Capture the cell that displays the provided text and extract its [X, Y] central coordinate. 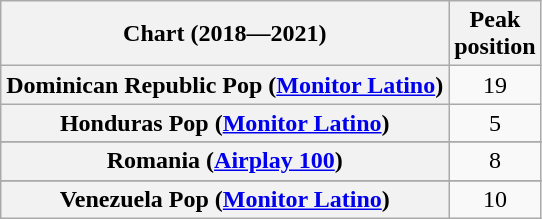
10 [495, 199]
Venezuela Pop (Monitor Latino) [225, 199]
Chart (2018―2021) [225, 34]
8 [495, 161]
Romania (Airplay 100) [225, 161]
Peakposition [495, 34]
19 [495, 85]
Dominican Republic Pop (Monitor Latino) [225, 85]
5 [495, 123]
Honduras Pop (Monitor Latino) [225, 123]
